Return (x, y) of the center of cell containing provided text 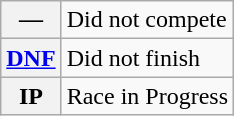
DNF (31, 58)
— (31, 20)
Did not compete (147, 20)
Did not finish (147, 58)
IP (31, 96)
Race in Progress (147, 96)
